Identify which cell holds the provided text, then report its (X, Y) central coordinate. 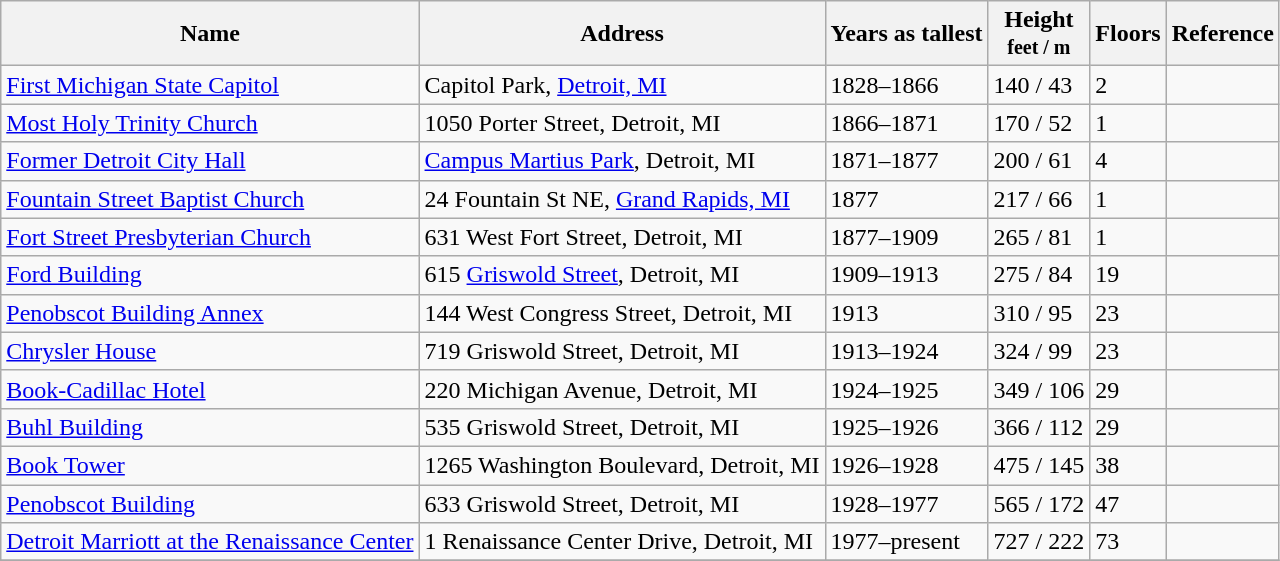
217 / 66 (1039, 199)
2 (1128, 85)
719 Griswold Street, Detroit, MI (622, 351)
24 Fountain St NE, Grand Rapids, MI (622, 199)
565 / 172 (1039, 503)
1928–1977 (906, 503)
535 Griswold Street, Detroit, MI (622, 427)
Most Holy Trinity Church (210, 123)
1913–1924 (906, 351)
324 / 99 (1039, 351)
1871–1877 (906, 161)
1926–1928 (906, 465)
Heightfeet / m (1039, 34)
1050 Porter Street, Detroit, MI (622, 123)
Ford Building (210, 275)
200 / 61 (1039, 161)
1909–1913 (906, 275)
First Michigan State Capitol (210, 85)
1 Renaissance Center Drive, Detroit, MI (622, 542)
1265 Washington Boulevard, Detroit, MI (622, 465)
Book-Cadillac Hotel (210, 389)
19 (1128, 275)
366 / 112 (1039, 427)
Penobscot Building (210, 503)
Chrysler House (210, 351)
220 Michigan Avenue, Detroit, MI (622, 389)
1877–1909 (906, 237)
4 (1128, 161)
1925–1926 (906, 427)
310 / 95 (1039, 313)
1977–present (906, 542)
633 Griswold Street, Detroit, MI (622, 503)
Fort Street Presbyterian Church (210, 237)
38 (1128, 465)
265 / 81 (1039, 237)
275 / 84 (1039, 275)
631 West Fort Street, Detroit, MI (622, 237)
47 (1128, 503)
615 Griswold Street, Detroit, MI (622, 275)
1866–1871 (906, 123)
Reference (1222, 34)
Fountain Street Baptist Church (210, 199)
Penobscot Building Annex (210, 313)
Former Detroit City Hall (210, 161)
Capitol Park, Detroit, MI (622, 85)
Detroit Marriott at the Renaissance Center (210, 542)
349 / 106 (1039, 389)
Address (622, 34)
1924–1925 (906, 389)
475 / 145 (1039, 465)
Buhl Building (210, 427)
170 / 52 (1039, 123)
Name (210, 34)
Campus Martius Park, Detroit, MI (622, 161)
1913 (906, 313)
Floors (1128, 34)
Years as tallest (906, 34)
73 (1128, 542)
140 / 43 (1039, 85)
727 / 222 (1039, 542)
1877 (906, 199)
144 West Congress Street, Detroit, MI (622, 313)
Book Tower (210, 465)
1828–1866 (906, 85)
